Detect which cell encompasses the target text, then output its [X, Y] center coordinate. 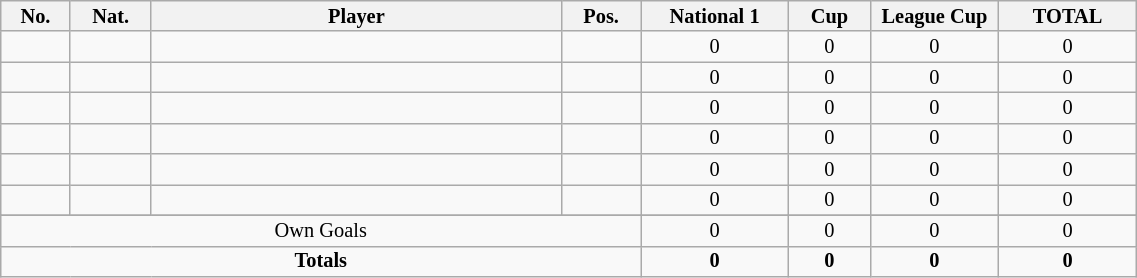
Pos. [600, 16]
Own Goals [321, 230]
TOTAL [1067, 16]
Cup [829, 16]
Player [356, 16]
National 1 [715, 16]
League Cup [935, 16]
Totals [321, 262]
Nat. [110, 16]
No. [36, 16]
